Return the [x, y] coordinate for the center point of the cell that contains the specified text.  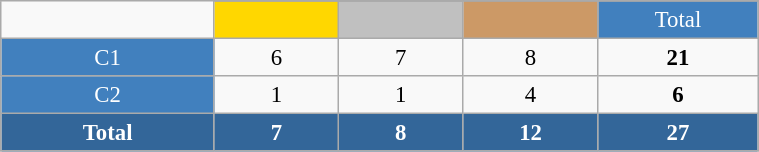
21 [678, 58]
C1 [108, 58]
C2 [108, 95]
27 [678, 133]
12 [531, 133]
4 [531, 95]
